Search for the cell housing the specified text and yield its (X, Y) center coordinate. 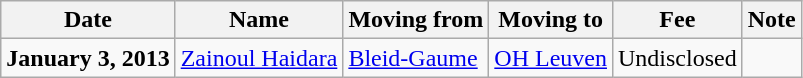
Moving from (416, 20)
Date (88, 20)
Note (772, 20)
Fee (677, 20)
Zainoul Haidara (259, 58)
OH Leuven (551, 58)
Undisclosed (677, 58)
Bleid-Gaume (416, 58)
January 3, 2013 (88, 58)
Moving to (551, 20)
Name (259, 20)
